Provide the [x, y] coordinate of the cell's center where the given text is located.  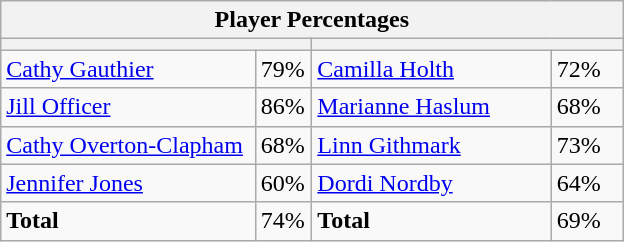
Cathy Overton-Clapham [128, 145]
Player Percentages [312, 20]
79% [284, 69]
Cathy Gauthier [128, 69]
Dordi Nordby [432, 183]
64% [587, 183]
Linn Githmark [432, 145]
74% [284, 221]
60% [284, 183]
Jennifer Jones [128, 183]
72% [587, 69]
73% [587, 145]
69% [587, 221]
86% [284, 107]
Jill Officer [128, 107]
Camilla Holth [432, 69]
Marianne Haslum [432, 107]
